Detect which cell encompasses the target text, then output its [x, y] center coordinate. 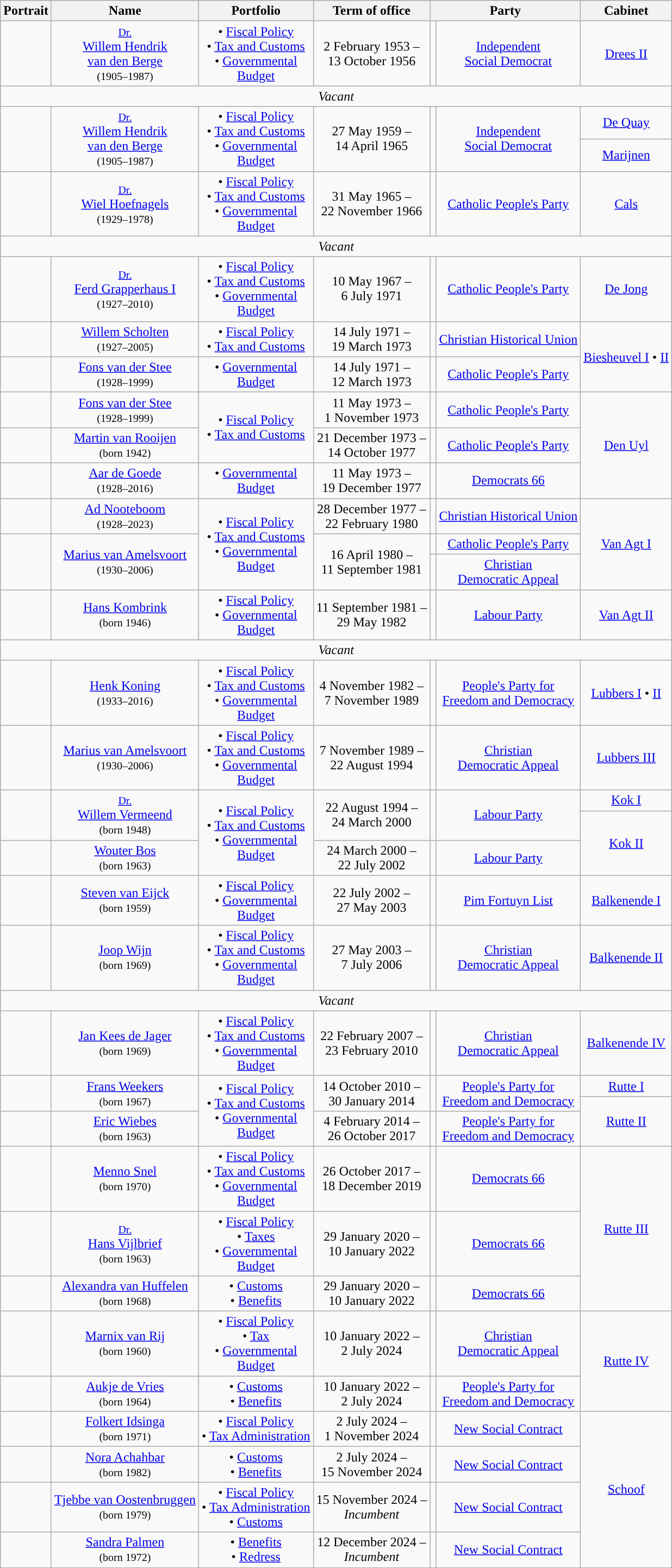
Martin van Rooijen (born 1942) [125, 445]
Menno Snel (born 1970) [125, 1179]
24 March 2000 – 22 July 2002 [372, 858]
Dr. Willem Vermeend (born 1948) [125, 815]
Jan Kees de Jager (born 1969) [125, 1043]
Rutte III [626, 1229]
Balkenende IV [626, 1043]
Pim Fortuyn List [508, 900]
Van Agt II [626, 615]
Henk Koning (1933–2016) [125, 693]
31 May 1965 – 22 November 1966 [372, 203]
Hans Kombrink (born 1946) [125, 615]
Party [506, 11]
Frans Weekers (born 1967) [125, 1093]
Willem Scholten (1927–2005) [125, 339]
• Fiscal Policy • Tax Administration • Customs [256, 1507]
Marijnen [626, 155]
Dr. Ferd Grapperhaus I (1927–2010) [125, 289]
Portfolio [256, 11]
• Benefits • Redress [256, 1550]
22 February 2007 – 23 February 2010 [372, 1043]
• Fiscal Policy • Taxes • Governmental Budget [256, 1244]
27 May 1959 – 14 April 1965 [372, 139]
Balkenende II [626, 958]
Schoof [626, 1490]
7 November 1989 – 22 August 1994 [372, 758]
4 February 2014 – 26 October 2017 [372, 1129]
14 July 1971 – 19 March 1973 [372, 339]
Rutte IV [626, 1361]
15 November 2024 – Incumbent [372, 1507]
Dr. Wiel Hoefnagels (1929–1978) [125, 203]
Aar de Goede (1928–2016) [125, 481]
Ad Nooteboom (1928–2023) [125, 515]
Term of office [372, 11]
Lubbers I • II [626, 693]
Portrait [26, 11]
22 August 1994 – 24 March 2000 [372, 815]
Cals [626, 203]
Marnix van Rij (born 1960) [125, 1344]
• Fiscal Policy • Tax • Governmental Budget [256, 1344]
Eric Wiebes (born 1963) [125, 1129]
Rutte II [626, 1121]
Kok II [626, 843]
Van Agt I [626, 544]
Aukje de Vries (born 1964) [125, 1394]
21 December 1973 – 14 October 1977 [372, 445]
Nora Achahbar (born 1982) [125, 1465]
Wouter Bos (born 1963) [125, 858]
16 April 1980 – 11 September 1981 [372, 562]
• Fiscal Policy • Tax Administration [256, 1429]
De Jong [626, 289]
27 May 2003 – 7 July 2006 [372, 958]
4 November 1982 – 7 November 1989 [372, 693]
11 May 1973 – 1 November 1973 [372, 410]
Steven van Eijck (born 1959) [125, 900]
Drees II [626, 53]
Joop Wijn (born 1969) [125, 958]
2 July 2024 – 15 November 2024 [372, 1465]
Kok I [626, 800]
Den Uyl [626, 445]
Alexandra van Huffelen (born 1968) [125, 1294]
12 December 2024 – Incumbent [372, 1550]
Biesheuvel I • II [626, 357]
Rutte I [626, 1086]
26 October 2017 – 18 December 2019 [372, 1179]
Sandra Palmen (born 1972) [125, 1550]
28 December 1977 – 22 February 1980 [372, 515]
14 July 1971 – 12 March 1973 [372, 374]
Dr. Hans Vijlbrief (born 1963) [125, 1244]
Cabinet [626, 11]
Lubbers III [626, 758]
10 May 1967 – 6 July 1971 [372, 289]
2 February 1953 – 13 October 1956 [372, 53]
Tjebbe van Oostenbruggen (born 1979) [125, 1507]
De Quay [626, 123]
Name [125, 11]
22 July 2002 – 27 May 2003 [372, 900]
2 July 2024 – 1 November 2024 [372, 1429]
11 May 1973 – 19 December 1977 [372, 481]
Folkert Idsinga (born 1971) [125, 1429]
11 September 1981 – 29 May 1982 [372, 615]
14 October 2010 – 30 January 2014 [372, 1093]
Balkenende I [626, 900]
